Find where the given text appears and provide that cell's center as [X, Y] coordinate. 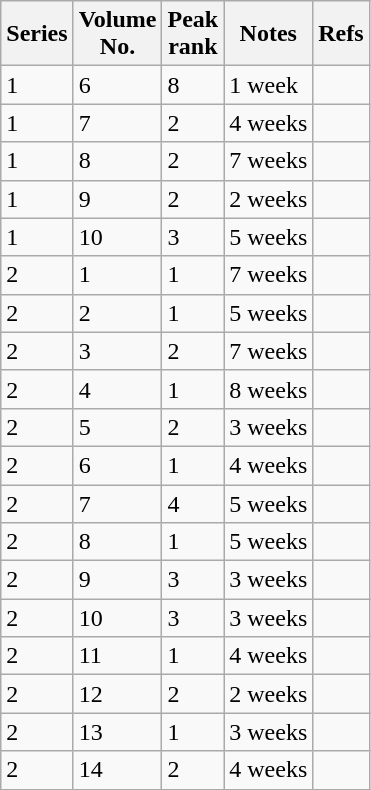
12 [118, 694]
11 [118, 656]
8 weeks [268, 389]
Series [37, 34]
14 [118, 770]
13 [118, 732]
Refs [341, 34]
5 [118, 427]
Peakrank [193, 34]
VolumeNo. [118, 34]
1 week [268, 85]
Notes [268, 34]
